Identify which cell holds the provided text, then report its (X, Y) central coordinate. 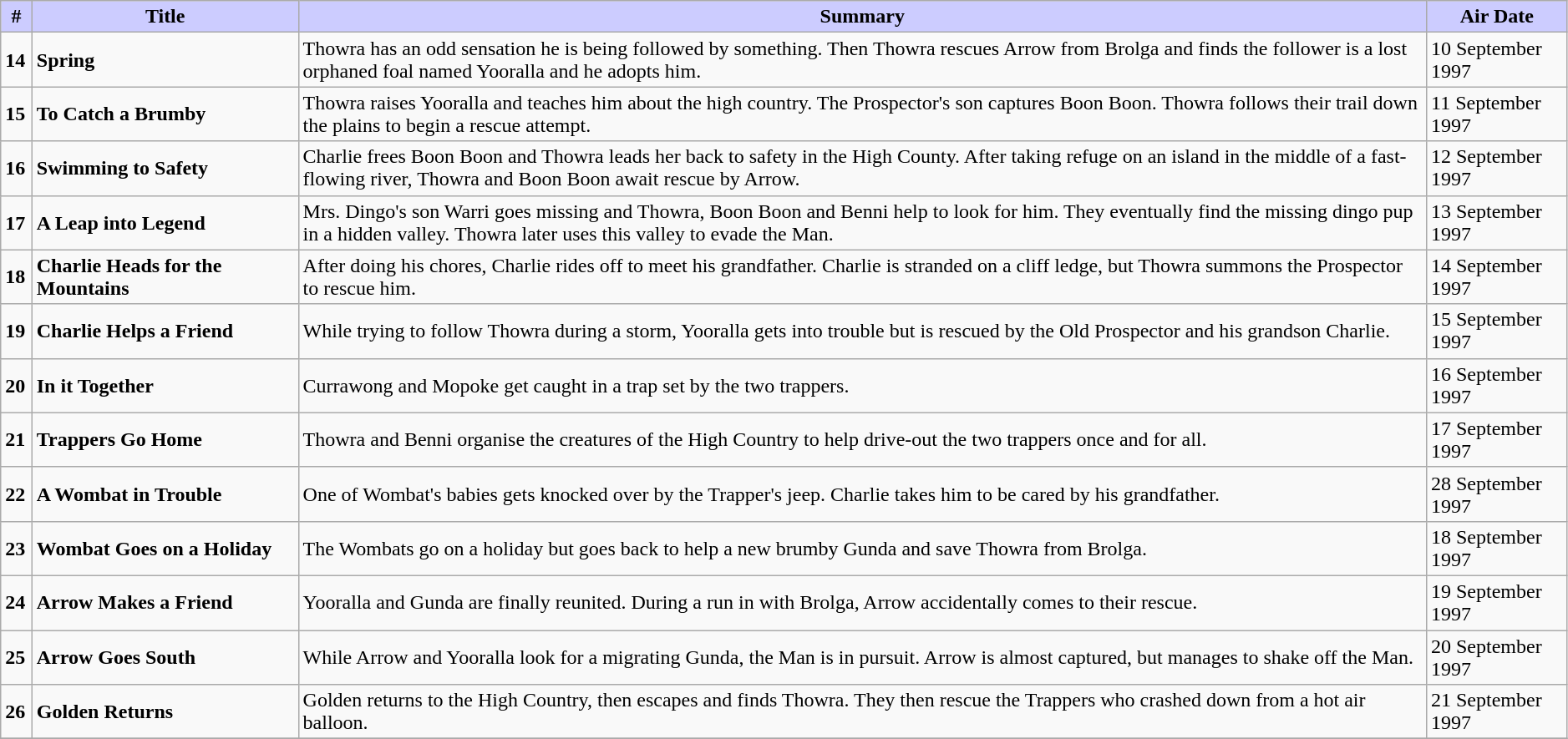
Charlie Heads for the Mountains (165, 277)
10 September 1997 (1497, 60)
15 September 1997 (1497, 331)
# (17, 17)
28 September 1997 (1497, 494)
24 (17, 603)
15 (17, 114)
18 (17, 277)
One of Wombat's babies gets knocked over by the Trapper's jeep. Charlie takes him to be cared by his grandfather. (862, 494)
Swimming to Safety (165, 169)
20 September 1997 (1497, 656)
14 (17, 60)
Wombat Goes on a Holiday (165, 548)
16 (17, 169)
To Catch a Brumby (165, 114)
Arrow Goes South (165, 656)
17 September 1997 (1497, 439)
Golden Returns (165, 711)
Thowra and Benni organise the creatures of the High Country to help drive-out the two trappers once and for all. (862, 439)
23 (17, 548)
While trying to follow Thowra during a storm, Yooralla gets into trouble but is rescued by the Old Prospector and his grandson Charlie. (862, 331)
Currawong and Mopoke get caught in a trap set by the two trappers. (862, 386)
16 September 1997 (1497, 386)
26 (17, 711)
Title (165, 17)
Yooralla and Gunda are finally reunited. During a run in with Brolga, Arrow accidentally comes to their rescue. (862, 603)
12 September 1997 (1497, 169)
21 September 1997 (1497, 711)
The Wombats go on a holiday but goes back to help a new brumby Gunda and save Thowra from Brolga. (862, 548)
21 (17, 439)
In it Together (165, 386)
25 (17, 656)
20 (17, 386)
Summary (862, 17)
11 September 1997 (1497, 114)
13 September 1997 (1497, 222)
A Wombat in Trouble (165, 494)
Arrow Makes a Friend (165, 603)
14 September 1997 (1497, 277)
Golden returns to the High Country, then escapes and finds Thowra. They then rescue the Trappers who crashed down from a hot air balloon. (862, 711)
Air Date (1497, 17)
Spring (165, 60)
While Arrow and Yooralla look for a migrating Gunda, the Man is in pursuit. Arrow is almost captured, but manages to shake off the Man. (862, 656)
19 September 1997 (1497, 603)
Trappers Go Home (165, 439)
17 (17, 222)
A Leap into Legend (165, 222)
19 (17, 331)
18 September 1997 (1497, 548)
22 (17, 494)
Charlie Helps a Friend (165, 331)
